Find where the given text appears and provide that cell's center as (X, Y) coordinate. 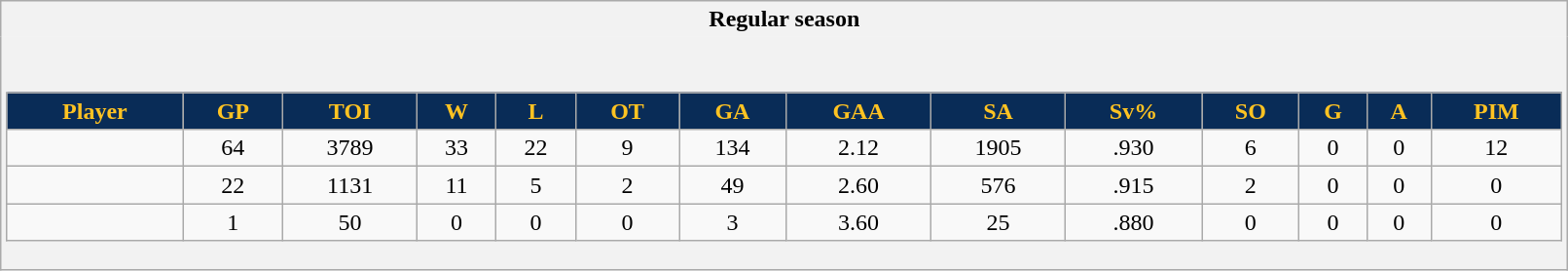
1131 (350, 185)
Regular season (784, 19)
L (536, 111)
33 (456, 148)
Sv% (1133, 111)
11 (456, 185)
2.60 (858, 185)
SO (1251, 111)
A (1399, 111)
49 (732, 185)
2.12 (858, 148)
64 (234, 148)
12 (1496, 148)
PIM (1496, 111)
G (1333, 111)
GAA (858, 111)
GA (732, 111)
6 (1251, 148)
Player (95, 111)
GP (234, 111)
SA (999, 111)
3 (732, 222)
3789 (350, 148)
9 (627, 148)
134 (732, 148)
5 (536, 185)
1 (234, 222)
25 (999, 222)
576 (999, 185)
W (456, 111)
OT (627, 111)
TOI (350, 111)
1905 (999, 148)
.915 (1133, 185)
.880 (1133, 222)
.930 (1133, 148)
50 (350, 222)
3.60 (858, 222)
